Identify which cell holds the provided text, then report its [X, Y] central coordinate. 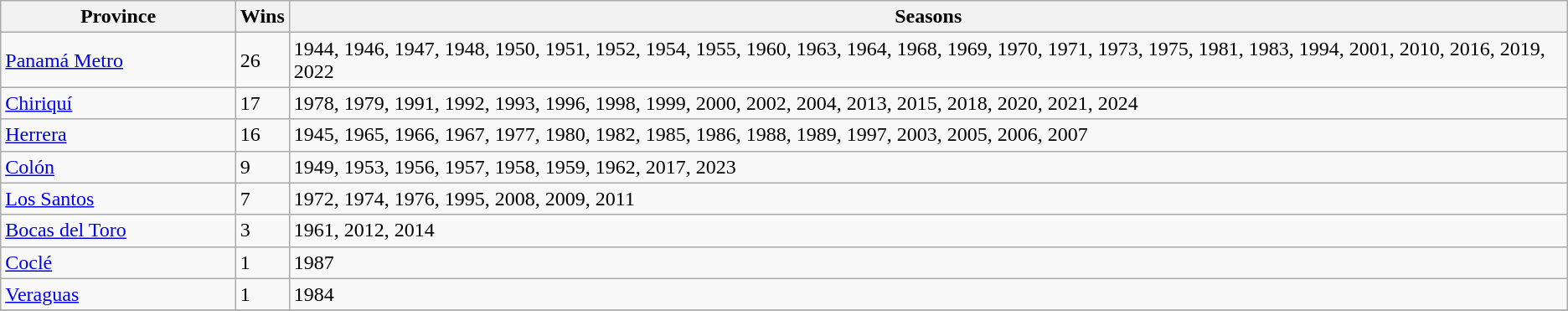
9 [262, 167]
7 [262, 199]
Wins [262, 17]
1949, 1953, 1956, 1957, 1958, 1959, 1962, 2017, 2023 [928, 167]
1972, 1974, 1976, 1995, 2008, 2009, 2011 [928, 199]
Chiriquí [119, 103]
Seasons [928, 17]
Bocas del Toro [119, 231]
Panamá Metro [119, 60]
Veraguas [119, 294]
Colón [119, 167]
Coclé [119, 262]
1978, 1979, 1991, 1992, 1993, 1996, 1998, 1999, 2000, 2002, 2004, 2013, 2015, 2018, 2020, 2021, 2024 [928, 103]
1945, 1965, 1966, 1967, 1977, 1980, 1982, 1985, 1986, 1988, 1989, 1997, 2003, 2005, 2006, 2007 [928, 135]
17 [262, 103]
Herrera [119, 135]
1984 [928, 294]
16 [262, 135]
3 [262, 231]
Province [119, 17]
26 [262, 60]
Los Santos [119, 199]
1987 [928, 262]
1961, 2012, 2014 [928, 231]
